Detect which cell encompasses the target text, then output its [x, y] center coordinate. 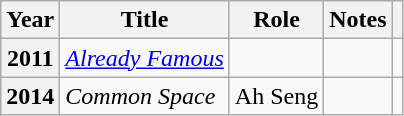
Already Famous [144, 58]
2011 [30, 58]
Role [276, 20]
2014 [30, 96]
Year [30, 20]
Notes [358, 20]
Ah Seng [276, 96]
Title [144, 20]
Common Space [144, 96]
